Find where the given text appears and provide that cell's center as [x, y] coordinate. 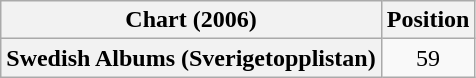
59 [428, 58]
Swedish Albums (Sverigetopplistan) [191, 58]
Chart (2006) [191, 20]
Position [428, 20]
